Extract the (x, y) coordinate from the center of the cell holding the provided text.  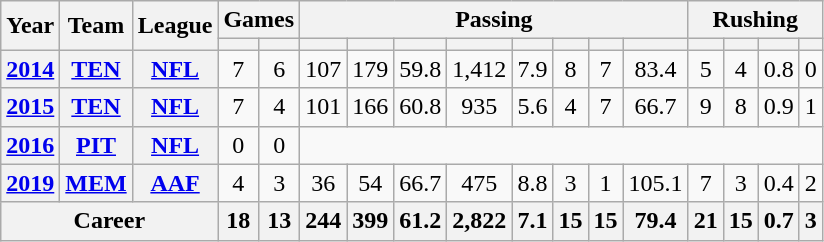
Games (259, 20)
0.9 (778, 107)
2 (810, 183)
101 (324, 107)
399 (370, 221)
5 (706, 69)
0.4 (778, 183)
13 (280, 221)
PIT (96, 145)
League (175, 26)
60.8 (420, 107)
6 (280, 69)
244 (324, 221)
2019 (30, 183)
179 (370, 69)
2016 (30, 145)
MEM (96, 183)
2,822 (480, 221)
AAF (175, 183)
79.4 (656, 221)
Team (96, 26)
166 (370, 107)
9 (706, 107)
2015 (30, 107)
83.4 (656, 69)
0.8 (778, 69)
7.9 (532, 69)
107 (324, 69)
935 (480, 107)
18 (238, 221)
54 (370, 183)
475 (480, 183)
7.1 (532, 221)
36 (324, 183)
2014 (30, 69)
105.1 (656, 183)
Year (30, 26)
Rushing (755, 20)
0.7 (778, 221)
21 (706, 221)
61.2 (420, 221)
Passing (494, 20)
1,412 (480, 69)
Career (110, 221)
59.8 (420, 69)
8.8 (532, 183)
5.6 (532, 107)
